Return the [X, Y] coordinate for the center point of the cell that contains the specified text.  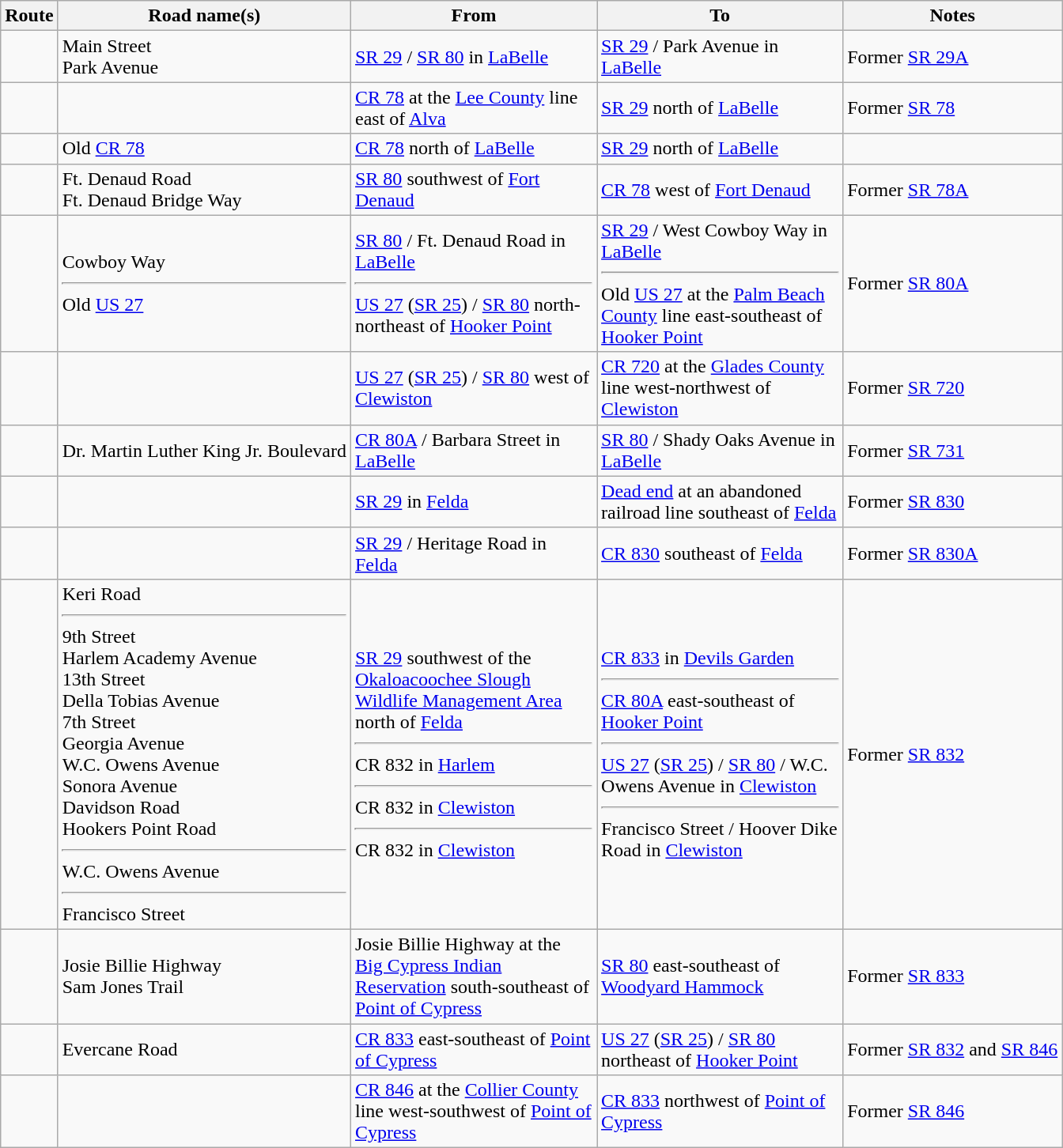
CR 833 northwest of Point of Cypress [720, 1112]
Road name(s) [204, 16]
SR 29 / Park Avenue in LaBelle [720, 57]
US 27 (SR 25) / SR 80 west of Clewiston [473, 388]
Former SR 80A [952, 283]
Former SR 833 [952, 976]
CR 830 southeast of Felda [720, 553]
SR 80 / Shady Oaks Avenue in LaBelle [720, 451]
SR 80 / Ft. Denaud Road in LaBelleUS 27 (SR 25) / SR 80 north-northeast of Hooker Point [473, 283]
SR 29 southwest of the Okaloacoochee Slough Wildlife Management Area north of FeldaCR 832 in HarlemCR 832 in ClewistonCR 832 in Clewiston [473, 754]
US 27 (SR 25) / SR 80 northeast of Hooker Point [720, 1048]
Former SR 832 and SR 846 [952, 1048]
Former SR 731 [952, 451]
Former SR 78 [952, 108]
Josie Billie HighwaySam Jones Trail [204, 976]
Route [29, 16]
Former SR 830A [952, 553]
SR 29 in Felda [473, 501]
Evercane Road [204, 1048]
SR 29 / Heritage Road in Felda [473, 553]
Dead end at an abandoned railroad line southeast of Felda [720, 501]
Former SR 720 [952, 388]
From [473, 16]
SR 29 / SR 80 in LaBelle [473, 57]
Main StreetPark Avenue [204, 57]
Josie Billie Highway at the Big Cypress Indian Reservation south-southeast of Point of Cypress [473, 976]
SR 29 / West Cowboy Way in LaBelleOld US 27 at the Palm Beach County line east-southeast of Hooker Point [720, 283]
SR 80 east-southeast of Woodyard Hammock [720, 976]
CR 833 east-southeast of Point of Cypress [473, 1048]
To [720, 16]
Ft. Denaud RoadFt. Denaud Bridge Way [204, 190]
Old CR 78 [204, 149]
CR 720 at the Glades County line west-northwest of Clewiston [720, 388]
CR 78 north of LaBelle [473, 149]
CR 78 at the Lee County line east of Alva [473, 108]
Former SR 846 [952, 1112]
CR 846 at the Collier County line west-southwest of Point of Cypress [473, 1112]
Former SR 78A [952, 190]
Former SR 830 [952, 501]
Former SR 29A [952, 57]
Cowboy WayOld US 27 [204, 283]
SR 80 southwest of Fort Denaud [473, 190]
Notes [952, 16]
CR 80A / Barbara Street in LaBelle [473, 451]
Dr. Martin Luther King Jr. Boulevard [204, 451]
Former SR 832 [952, 754]
CR 78 west of Fort Denaud [720, 190]
